Return the [x, y] coordinate for the center point of the cell that contains the specified text.  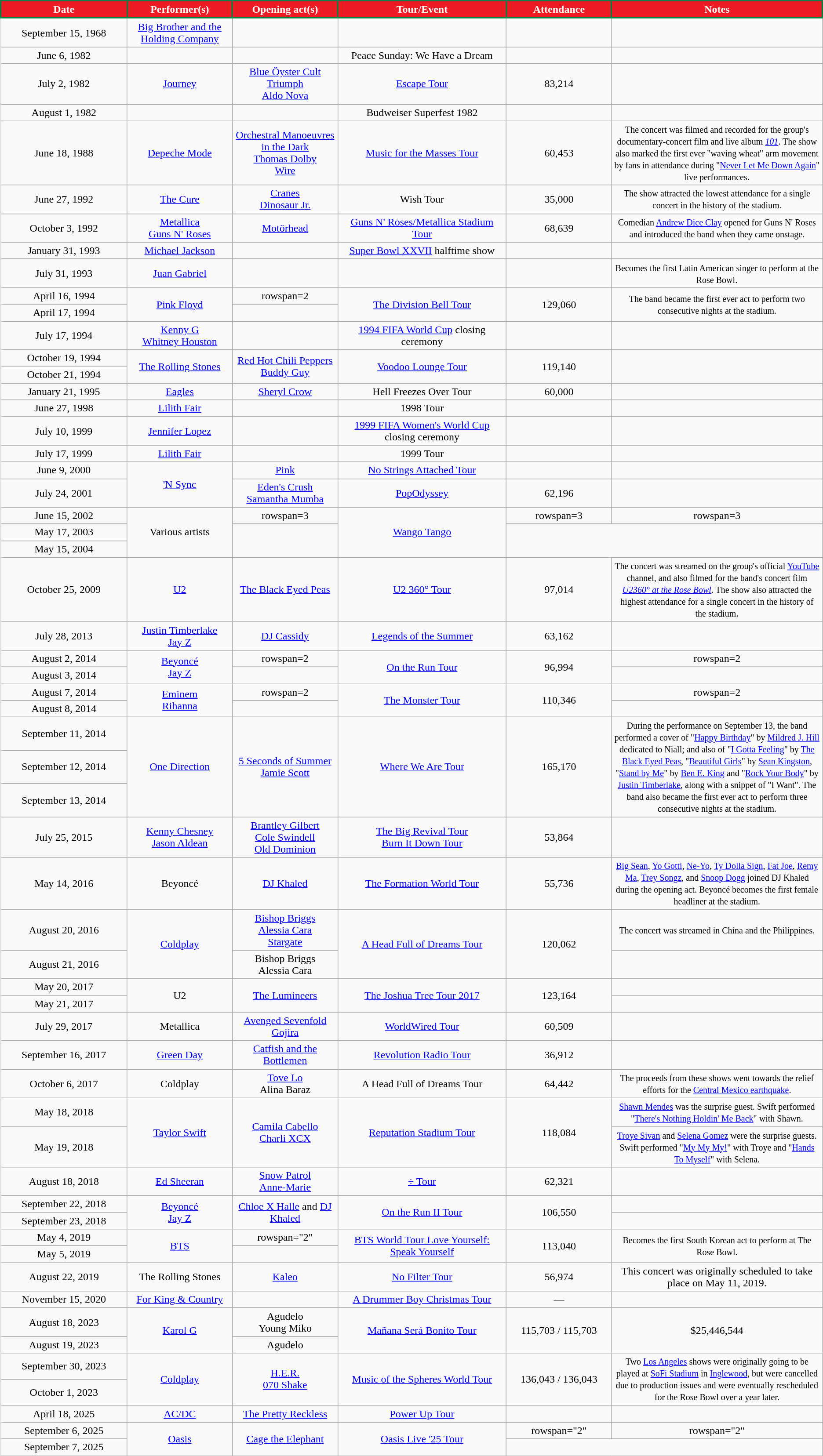
October 21, 1994 [64, 375]
The band became the first ever act to perform two consecutive nights at the stadium. [717, 304]
Avenged SevenfoldGojira [285, 1027]
November 15, 2020 [64, 1300]
Snow PatrolAnne-Marie [285, 1181]
55,736 [559, 883]
DJ Khaled [285, 883]
May 18, 2018 [64, 1112]
On the Run Tour [422, 667]
Kaleo [285, 1277]
August 1, 1982 [64, 113]
October 19, 1994 [64, 358]
165,170 [559, 767]
36,912 [559, 1055]
September 15, 1968 [64, 33]
Green Day [180, 1055]
May 15, 2004 [64, 549]
No Strings Attached Tour [422, 470]
1999 Tour [422, 454]
July 31, 1993 [64, 273]
May 5, 2019 [64, 1254]
56,974 [559, 1277]
July 28, 2013 [64, 635]
53,864 [559, 837]
113,040 [559, 1246]
July 17, 1999 [64, 454]
January 21, 1995 [64, 392]
Chloe X Halle and DJ Khaled [285, 1212]
Comedian Andrew Dice Clay opened for Guns N' Roses and introduced the band when they came onstage. [717, 228]
The show attracted the lowest attendance for a single concert in the history of the stadium. [717, 200]
H.E.R.070 Shake [285, 1379]
Power Up Tour [422, 1414]
Catfish and the Bottlemen [285, 1055]
September 6, 2025 [64, 1431]
136,043 / 136,043 [559, 1379]
Date [64, 10]
Ed Sheeran [180, 1181]
106,550 [559, 1212]
Eden's CrushSamantha Mumba [285, 493]
Hell Freezes Over Tour [422, 392]
97,014 [559, 589]
May 20, 2017 [64, 987]
Mañana Será Bonito Tour [422, 1331]
123,164 [559, 995]
August 18, 2023 [64, 1322]
July 29, 2017 [64, 1027]
September 30, 2023 [64, 1366]
Various artists [180, 532]
Shawn Mendes was the surprise guest. Swift performed "There's Nothing Holdin' Me Back" with Shawn. [717, 1112]
October 25, 2009 [64, 589]
September 11, 2014 [64, 734]
35,000 [559, 200]
January 31, 1993 [64, 251]
62,321 [559, 1181]
MetallicaGuns N' Roses [180, 228]
Wish Tour [422, 200]
Wango Tango [422, 532]
Kenny ChesneyJason Aldean [180, 837]
May 21, 2017 [64, 1004]
The Formation World Tour [422, 883]
Depeche Mode [180, 153]
For King & Country [180, 1300]
The Cure [180, 200]
July 17, 1994 [64, 335]
May 17, 2003 [64, 532]
Reputation Stadium Tour [422, 1132]
96,994 [559, 667]
September 13, 2014 [64, 800]
The proceeds from these shows went towards the relief efforts for the Central Mexico earthquake. [717, 1084]
Opening act(s) [285, 10]
Voodoo Lounge Tour [422, 367]
Pink [285, 470]
One Direction [180, 767]
÷ Tour [422, 1181]
September 22, 2018 [64, 1204]
110,346 [559, 701]
September 12, 2014 [64, 767]
August 18, 2018 [64, 1181]
$25,446,544 [717, 1331]
The Lumineers [285, 995]
60,453 [559, 153]
62,196 [559, 493]
68,639 [559, 228]
60,509 [559, 1027]
August 20, 2016 [64, 930]
The Joshua Tree Tour 2017 [422, 995]
Legends of the Summer [422, 635]
The concert was streamed in China and the Philippines. [717, 930]
Becomes the first South Korean act to perform at The Rose Bowl. [717, 1246]
August 3, 2014 [64, 675]
Agudelo [285, 1345]
June 6, 1982 [64, 55]
129,060 [559, 304]
64,442 [559, 1084]
115,703 / 115,703 [559, 1331]
May 19, 2018 [64, 1147]
Motörhead [285, 228]
August 7, 2014 [64, 692]
The Pretty Reckless [285, 1414]
AgudeloYoung Miko [285, 1322]
EminemRihanna [180, 701]
Metallica [180, 1027]
September 7, 2025 [64, 1447]
April 17, 1994 [64, 312]
May 4, 2019 [64, 1238]
60,000 [559, 392]
Bishop BriggsAlessia Cara [285, 964]
Pink Floyd [180, 304]
Michael Jackson [180, 251]
Where We Are Tour [422, 767]
DJ Cassidy [285, 635]
1994 FIFA World Cup closing ceremony [422, 335]
Sheryl Crow [285, 392]
The Monster Tour [422, 701]
On the Run II Tour [422, 1212]
August 22, 2019 [64, 1277]
Music for the Masses Tour [422, 153]
July 24, 2001 [64, 493]
'N Sync [180, 484]
Notes [717, 10]
Red Hot Chili PeppersBuddy Guy [285, 367]
No Filter Tour [422, 1277]
Troye Sivan and Selena Gomez were the surprise guests. Swift performed "My My My!" with Troye and "Hands To Myself" with Selena. [717, 1147]
Becomes the first Latin American singer to perform at the Rose Bowl. [717, 273]
Kenny GWhitney Houston [180, 335]
The Division Bell Tour [422, 304]
Eagles [180, 392]
A Drummer Boy Christmas Tour [422, 1300]
CranesDinosaur Jr. [285, 200]
June 15, 2002 [64, 516]
May 14, 2016 [64, 883]
Peace Sunday: We Have a Dream [422, 55]
October 3, 1992 [64, 228]
July 10, 1999 [64, 431]
June 9, 2000 [64, 470]
Blue Öyster CultTriumphAldo Nova [285, 84]
Bishop BriggsAlessia CaraStargate [285, 930]
This concert was originally scheduled to take place on May 11, 2019. [717, 1277]
The Black Eyed Peas [285, 589]
Journey [180, 84]
— [559, 1300]
Brantley GilbertCole SwindellOld Dominion [285, 837]
1998 Tour [422, 408]
Beyoncé [180, 883]
Guns N' Roses/Metallica Stadium Tour [422, 228]
AC/DC [180, 1414]
Camila CabelloCharli XCX [285, 1132]
5 Seconds of SummerJamie Scott [285, 767]
July 2, 1982 [64, 84]
August 2, 2014 [64, 658]
Tove LoAlina Baraz [285, 1084]
120,062 [559, 944]
Budweiser Superfest 1982 [422, 113]
August 8, 2014 [64, 709]
June 27, 1998 [64, 408]
Taylor Swift [180, 1132]
1999 FIFA Women's World Cup closing ceremony [422, 431]
118,084 [559, 1132]
Justin TimberlakeJay Z [180, 635]
Big Brother and the Holding Company [180, 33]
Juan Gabriel [180, 273]
Music of the Spheres World Tour [422, 1379]
Oasis Live '25 Tour [422, 1439]
63,162 [559, 635]
October 1, 2023 [64, 1392]
Attendance [559, 10]
119,140 [559, 367]
83,214 [559, 84]
Tour/Event [422, 10]
Oasis [180, 1439]
Jennifer Lopez [180, 431]
August 21, 2016 [64, 964]
BTS World Tour Love Yourself: Speak Yourself [422, 1246]
BTS [180, 1246]
PopOdyssey [422, 493]
September 23, 2018 [64, 1220]
June 27, 1992 [64, 200]
Orchestral Manoeuvres in the Dark Thomas DolbyWire [285, 153]
Escape Tour [422, 84]
The Big Revival TourBurn It Down Tour [422, 837]
U2 360° Tour [422, 589]
Cage the Elephant [285, 1439]
October 6, 2017 [64, 1084]
Karol G [180, 1331]
April 16, 1994 [64, 296]
WorldWired Tour [422, 1027]
April 18, 2025 [64, 1414]
Performer(s) [180, 10]
July 25, 2015 [64, 837]
Super Bowl XXVII halftime show [422, 251]
Revolution Radio Tour [422, 1055]
September 16, 2017 [64, 1055]
August 19, 2023 [64, 1345]
June 18, 1988 [64, 153]
